Pinpoint the cell where the given text exists, returning its [x, y] midpoint coordinate. 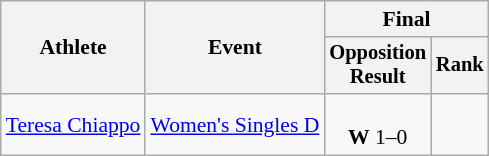
Teresa Chiappo [74, 124]
Final [406, 19]
Rank [460, 66]
OppositionResult [378, 66]
Women's Singles D [234, 124]
Event [234, 48]
Athlete [74, 48]
W 1–0 [378, 124]
